Scan for the cell matching the given text and deliver its [X, Y] coordinate at center. 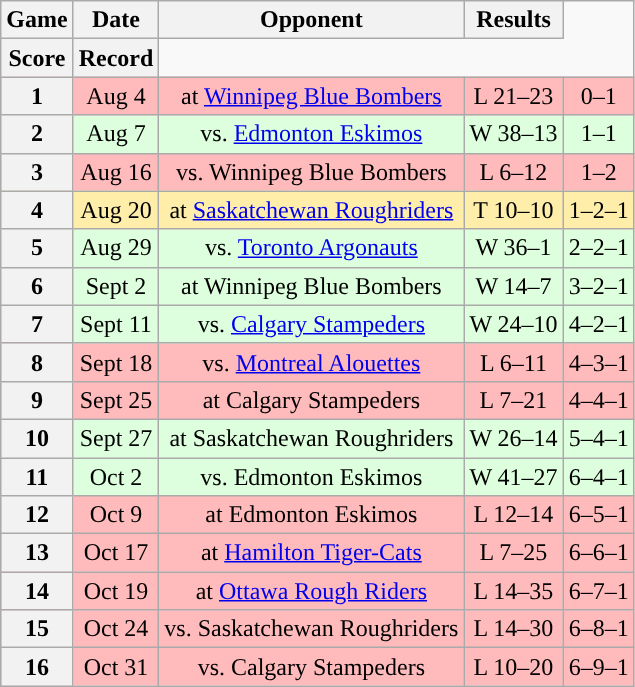
2–2–1 [598, 248]
4–2–1 [598, 324]
Sept 2 [116, 286]
W 14–7 [514, 286]
Record [116, 58]
Oct 31 [116, 667]
Opponent [312, 20]
8 [37, 362]
4 [37, 210]
Oct 17 [116, 553]
L 12–14 [514, 515]
L 7–25 [514, 553]
6–4–1 [598, 477]
Game [37, 20]
9 [37, 400]
3 [37, 172]
Aug 7 [116, 134]
3–2–1 [598, 286]
1–2 [598, 172]
Results [514, 20]
10 [37, 438]
15 [37, 629]
11 [37, 477]
at Calgary Stampeders [312, 400]
W 38–13 [514, 134]
4–4–1 [598, 400]
6–5–1 [598, 515]
W 41–27 [514, 477]
Score [37, 58]
L 10–20 [514, 667]
12 [37, 515]
vs. Saskatchewan Roughriders [312, 629]
T 10–10 [514, 210]
6–9–1 [598, 667]
L 7–21 [514, 400]
5–4–1 [598, 438]
Oct 19 [116, 591]
vs. Winnipeg Blue Bombers [312, 172]
1 [37, 96]
2 [37, 134]
L 6–12 [514, 172]
at Edmonton Eskimos [312, 515]
W 26–14 [514, 438]
Sept 25 [116, 400]
Oct 2 [116, 477]
L 14–35 [514, 591]
6–8–1 [598, 629]
L 6–11 [514, 362]
Sept 27 [116, 438]
at Ottawa Rough Riders [312, 591]
W 36–1 [514, 248]
Sept 11 [116, 324]
Aug 4 [116, 96]
vs. Montreal Alouettes [312, 362]
5 [37, 248]
14 [37, 591]
Oct 9 [116, 515]
6–7–1 [598, 591]
Date [116, 20]
1–1 [598, 134]
4–3–1 [598, 362]
L 14–30 [514, 629]
Oct 24 [116, 629]
1–2–1 [598, 210]
0–1 [598, 96]
W 24–10 [514, 324]
Aug 29 [116, 248]
7 [37, 324]
Aug 16 [116, 172]
6 [37, 286]
Sept 18 [116, 362]
Aug 20 [116, 210]
6–6–1 [598, 553]
at Hamilton Tiger-Cats [312, 553]
16 [37, 667]
L 21–23 [514, 96]
vs. Toronto Argonauts [312, 248]
13 [37, 553]
